Return [X, Y] of the center of cell containing provided text 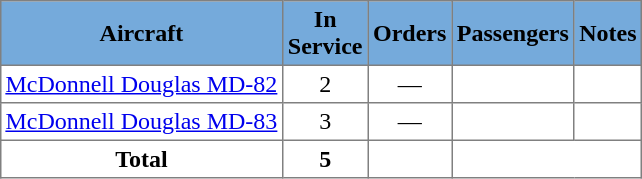
Orders [410, 33]
5 [326, 159]
Aircraft [141, 33]
Passengers [513, 33]
McDonnell Douglas MD-83 [141, 122]
3 [326, 122]
Total [141, 159]
Notes [608, 33]
McDonnell Douglas MD-82 [141, 84]
2 [326, 84]
InService [326, 33]
